For the text-containing cell, return its midpoint in [X, Y] coordinate format. 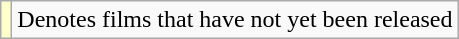
Denotes films that have not yet been released [235, 20]
